Locate the cell with the specified text and output its (X, Y) center coordinate. 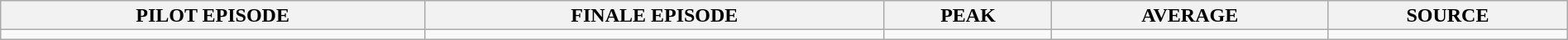
PEAK (968, 15)
SOURCE (1448, 15)
AVERAGE (1190, 15)
FINALE EPISODE (655, 15)
PILOT EPISODE (213, 15)
